Scan for the cell matching the given text and deliver its (X, Y) coordinate at center. 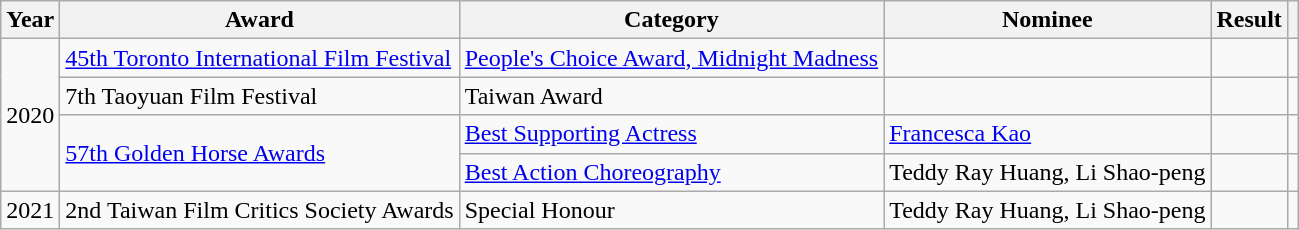
7th Taoyuan Film Festival (260, 96)
Year (30, 20)
Award (260, 20)
Best Supporting Actress (671, 134)
Special Honour (671, 210)
57th Golden Horse Awards (260, 153)
Best Action Choreography (671, 172)
2nd Taiwan Film Critics Society Awards (260, 210)
Taiwan Award (671, 96)
2021 (30, 210)
Category (671, 20)
Francesca Kao (1048, 134)
Nominee (1048, 20)
45th Toronto International Film Festival (260, 58)
2020 (30, 115)
People's Choice Award, Midnight Madness (671, 58)
Result (1249, 20)
